Identify which cell holds the provided text, then report its (x, y) central coordinate. 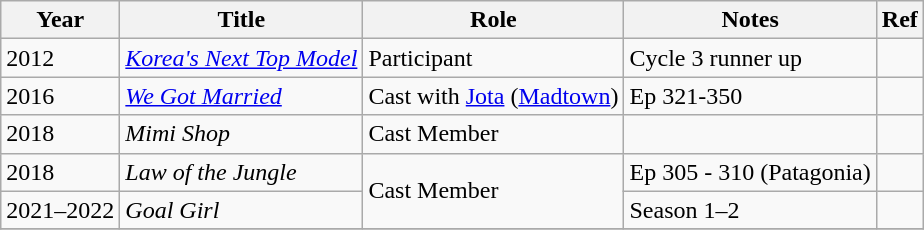
Participant (494, 58)
Korea's Next Top Model (242, 58)
Law of the Jungle (242, 172)
Cast with Jota (Madtown) (494, 96)
Notes (750, 20)
Ref (900, 20)
Year (60, 20)
Mimi Shop (242, 134)
Cycle 3 runner up (750, 58)
We Got Married (242, 96)
Ep 321-350 (750, 96)
Goal Girl (242, 210)
Role (494, 20)
2016 (60, 96)
Title (242, 20)
Season 1–2 (750, 210)
Ep 305 - 310 (Patagonia) (750, 172)
2012 (60, 58)
2021–2022 (60, 210)
